From the cell containing the given text, extract its center point as (x, y) coordinate. 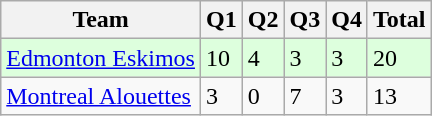
Total (399, 20)
7 (305, 96)
Edmonton Eskimos (101, 58)
10 (221, 58)
Q2 (263, 20)
Q4 (347, 20)
Q1 (221, 20)
13 (399, 96)
Q3 (305, 20)
4 (263, 58)
Montreal Alouettes (101, 96)
Team (101, 20)
20 (399, 58)
0 (263, 96)
